Identify which cell holds the provided text, then report its [x, y] central coordinate. 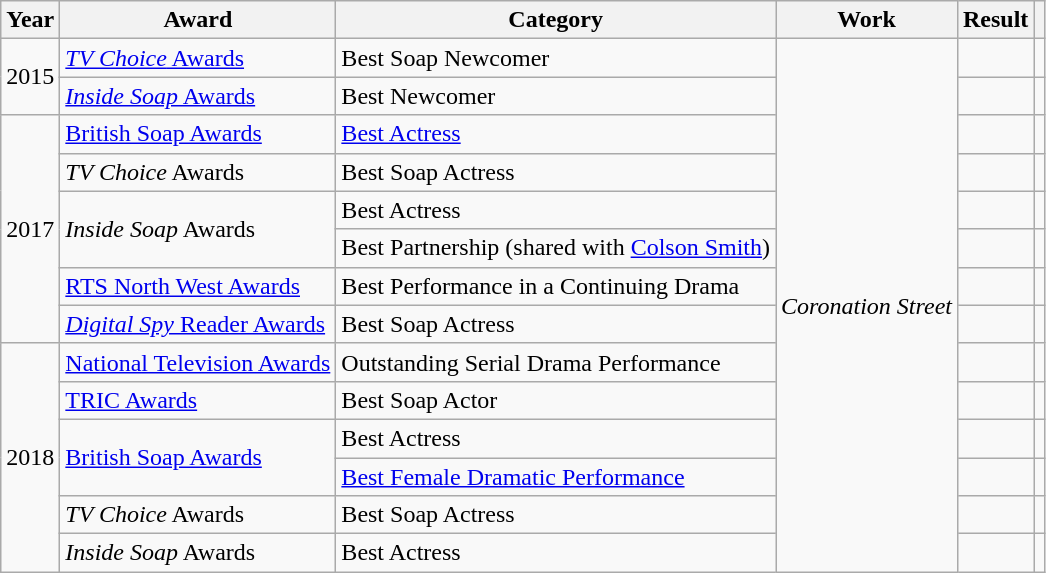
Outstanding Serial Drama Performance [556, 362]
Year [30, 20]
TRIC Awards [198, 400]
Best Performance in a Continuing Drama [556, 286]
2015 [30, 77]
Result [995, 20]
Best Soap Newcomer [556, 58]
Category [556, 20]
Best Partnership (shared with Colson Smith) [556, 248]
2017 [30, 229]
Work [867, 20]
Digital Spy Reader Awards [198, 324]
Best Newcomer [556, 96]
National Television Awards [198, 362]
Coronation Street [867, 306]
Award [198, 20]
2018 [30, 457]
Best Soap Actor [556, 400]
RTS North West Awards [198, 286]
Best Female Dramatic Performance [556, 477]
